Identify which cell holds the provided text, then report its [X, Y] central coordinate. 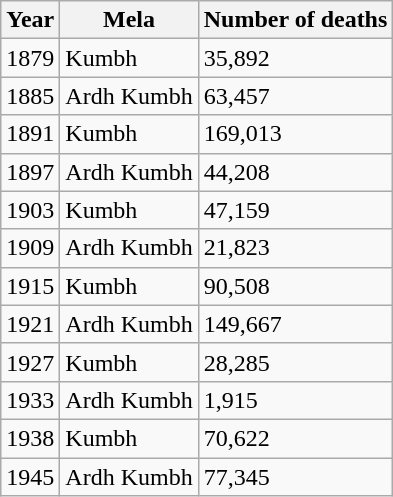
1909 [30, 248]
1945 [30, 477]
28,285 [296, 362]
149,667 [296, 324]
1903 [30, 210]
77,345 [296, 477]
44,208 [296, 172]
1879 [30, 58]
169,013 [296, 134]
63,457 [296, 96]
Number of deaths [296, 20]
21,823 [296, 248]
1938 [30, 438]
1,915 [296, 400]
47,159 [296, 210]
1927 [30, 362]
1915 [30, 286]
90,508 [296, 286]
1885 [30, 96]
1897 [30, 172]
70,622 [296, 438]
1921 [30, 324]
Year [30, 20]
35,892 [296, 58]
1933 [30, 400]
Mela [129, 20]
1891 [30, 134]
